Identify which cell holds the provided text, then report its [X, Y] central coordinate. 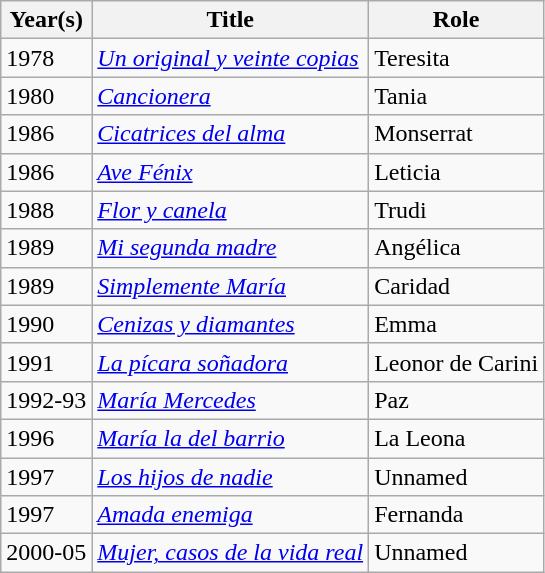
Leticia [456, 172]
Teresita [456, 58]
1991 [46, 362]
Paz [456, 400]
Title [230, 20]
Monserrat [456, 134]
Leonor de Carini [456, 362]
La pícara soñadora [230, 362]
Mujer, casos de la vida real [230, 553]
1988 [46, 210]
1996 [46, 438]
Ave Fénix [230, 172]
María Mercedes [230, 400]
Flor y canela [230, 210]
La Leona [456, 438]
Caridad [456, 286]
Cancionera [230, 96]
2000-05 [46, 553]
1980 [46, 96]
María la del barrio [230, 438]
Un original y veinte copias [230, 58]
Cenizas y diamantes [230, 324]
Emma [456, 324]
Simplemente María [230, 286]
1978 [46, 58]
Fernanda [456, 515]
Mi segunda madre [230, 248]
Role [456, 20]
Amada enemiga [230, 515]
1990 [46, 324]
Cicatrices del alma [230, 134]
Angélica [456, 248]
1992-93 [46, 400]
Los hijos de nadie [230, 477]
Tania [456, 96]
Year(s) [46, 20]
Trudi [456, 210]
